For the text-containing cell, return its midpoint in [x, y] coordinate format. 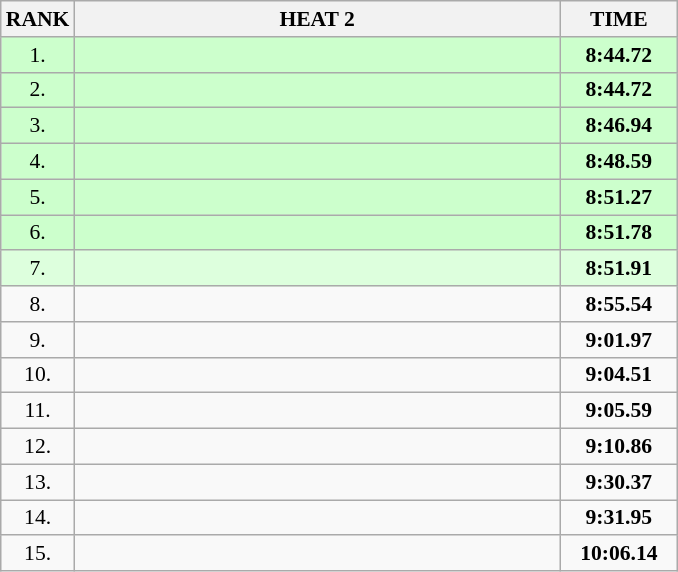
9:05.59 [619, 411]
4. [38, 162]
8:51.78 [619, 233]
9:10.86 [619, 447]
TIME [619, 19]
7. [38, 269]
9:30.37 [619, 482]
11. [38, 411]
14. [38, 518]
5. [38, 197]
8:51.91 [619, 269]
10. [38, 375]
RANK [38, 19]
6. [38, 233]
9:01.97 [619, 340]
1. [38, 55]
8:48.59 [619, 162]
8:51.27 [619, 197]
9. [38, 340]
12. [38, 447]
10:06.14 [619, 554]
8. [38, 304]
9:04.51 [619, 375]
13. [38, 482]
3. [38, 126]
HEAT 2 [316, 19]
8:46.94 [619, 126]
15. [38, 554]
9:31.95 [619, 518]
2. [38, 90]
8:55.54 [619, 304]
